Provide the (x, y) coordinate of the cell's center where the given text is located.  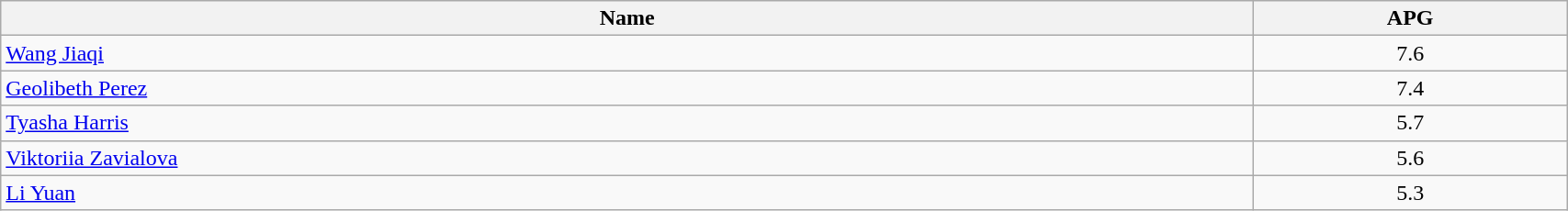
APG (1411, 18)
Viktoriia Zavialova (627, 158)
Li Yuan (627, 193)
7.4 (1411, 88)
5.3 (1411, 193)
Wang Jiaqi (627, 53)
Tyasha Harris (627, 123)
Name (627, 18)
7.6 (1411, 53)
5.6 (1411, 158)
5.7 (1411, 123)
Geolibeth Perez (627, 88)
